Detect which cell encompasses the target text, then output its (X, Y) center coordinate. 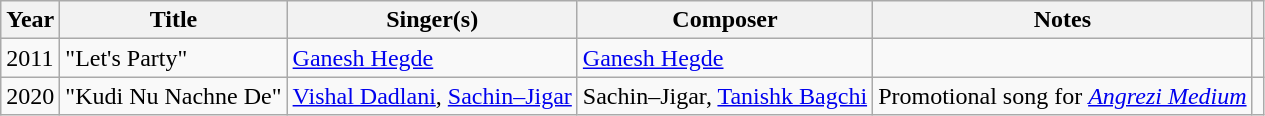
Notes (1062, 20)
"Let's Party" (174, 58)
Vishal Dadlani, Sachin–Jigar (432, 96)
Title (174, 20)
Promotional song for Angrezi Medium (1062, 96)
Year (30, 20)
"Kudi Nu Nachne De" (174, 96)
2020 (30, 96)
Singer(s) (432, 20)
Composer (724, 20)
2011 (30, 58)
Sachin–Jigar, Tanishk Bagchi (724, 96)
